Locate the cell with the specified text and output its (x, y) center coordinate. 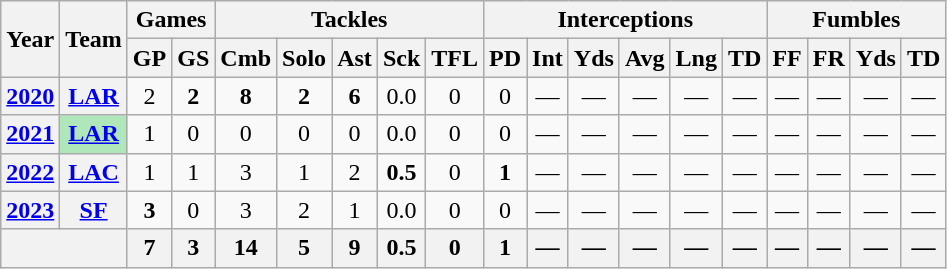
6 (355, 96)
LAC (94, 172)
2022 (30, 172)
2023 (30, 210)
Avg (644, 58)
5 (304, 248)
FF (787, 58)
Cmb (246, 58)
Team (94, 39)
Lng (696, 58)
Games (170, 20)
Interceptions (626, 20)
FR (828, 58)
Int (548, 58)
2021 (30, 134)
GS (194, 58)
Ast (355, 58)
Fumbles (856, 20)
8 (246, 96)
PD (506, 58)
7 (149, 248)
Solo (304, 58)
14 (246, 248)
Tackles (350, 20)
GP (149, 58)
2020 (30, 96)
9 (355, 248)
Sck (401, 58)
Year (30, 39)
SF (94, 210)
TFL (455, 58)
